Search for the cell housing the specified text and yield its [X, Y] center coordinate. 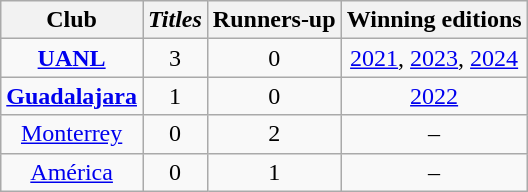
Guadalajara [72, 96]
Winning editions [434, 20]
2 [274, 134]
2021, 2023, 2024 [434, 58]
Club [72, 20]
Titles [174, 20]
3 [174, 58]
UANL [72, 58]
América [72, 172]
2022 [434, 96]
Monterrey [72, 134]
Runners-up [274, 20]
